Detect which cell encompasses the target text, then output its [X, Y] center coordinate. 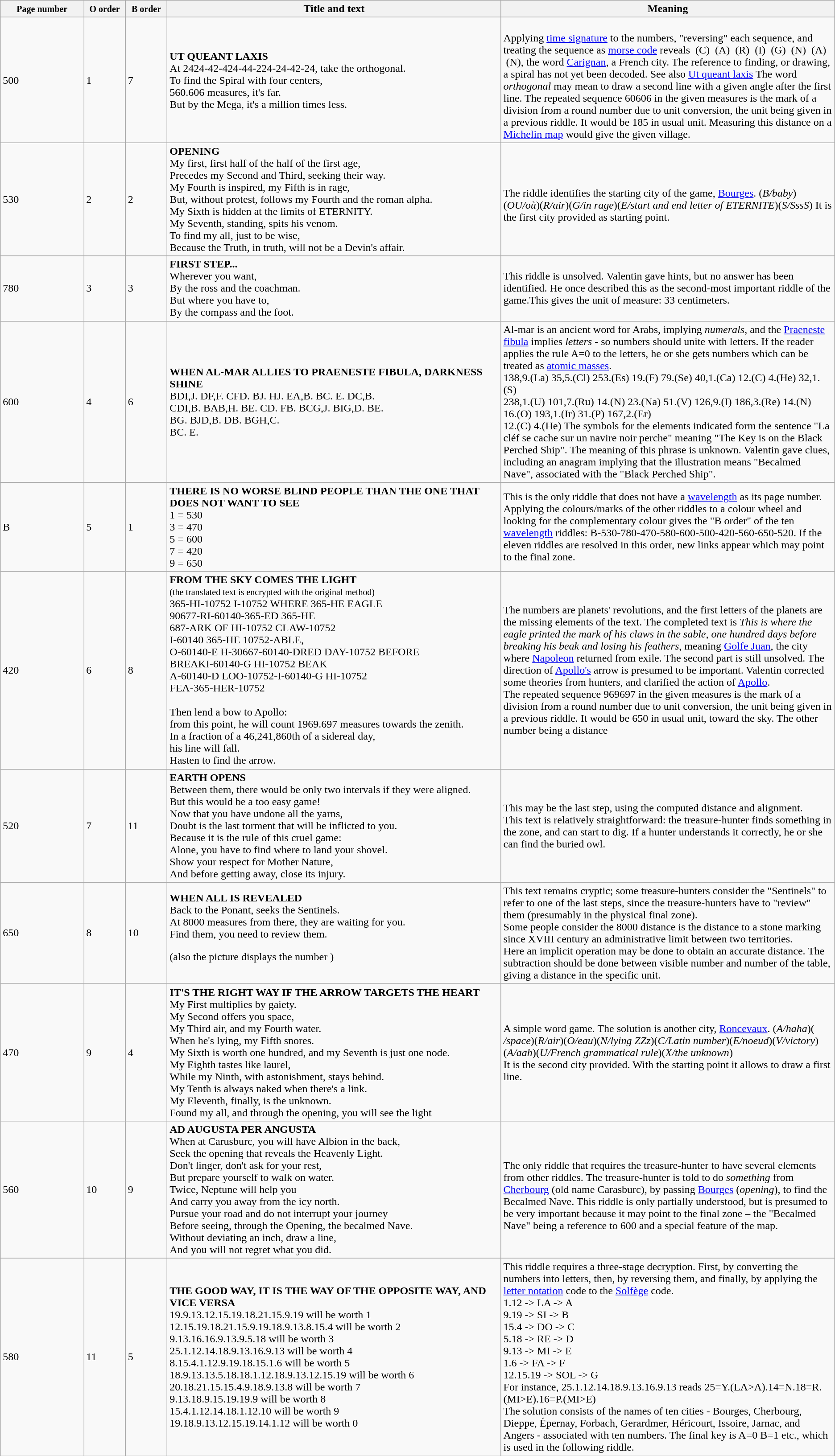
O order [105, 9]
530 [42, 199]
420 [42, 670]
600 [42, 402]
650 [42, 933]
500 [42, 80]
B order [146, 9]
Meaning [668, 9]
580 [42, 1357]
560 [42, 1189]
Page number [42, 9]
Title and text [334, 9]
B [42, 527]
780 [42, 288]
FIRST STEP...Wherever you want,By the ross and the coachman.But where you have to,By the compass and the foot. [334, 288]
470 [42, 1052]
520 [42, 826]
THERE IS NO WORSE BLIND PEOPLE THAN THE ONE THAT DOES NOT WANT TO SEE1 = 530 3 = 470 5 = 600 7 = 420 9 = 650 [334, 527]
